Extract the [X, Y] coordinate from the center of the cell holding the provided text.  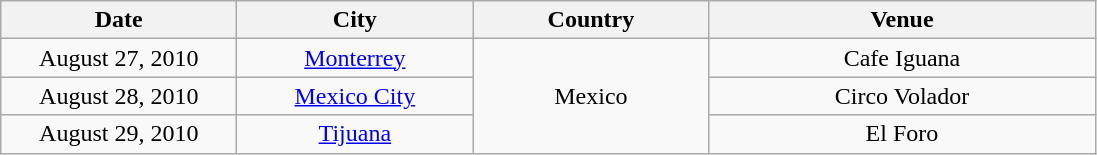
City [355, 20]
Country [591, 20]
Tijuana [355, 134]
Monterrey [355, 58]
Mexico City [355, 96]
Circo Volador [902, 96]
Venue [902, 20]
Date [119, 20]
August 27, 2010 [119, 58]
August 29, 2010 [119, 134]
Cafe Iguana [902, 58]
August 28, 2010 [119, 96]
El Foro [902, 134]
Mexico [591, 96]
